Identify which cell holds the provided text, then report its [x, y] central coordinate. 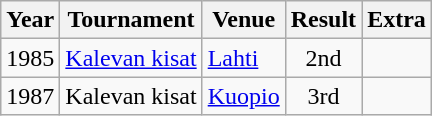
Year [30, 20]
1987 [30, 96]
Lahti [244, 58]
3rd [323, 96]
1985 [30, 58]
Venue [244, 20]
Result [323, 20]
2nd [323, 58]
Tournament [131, 20]
Extra [397, 20]
Kuopio [244, 96]
